Pinpoint the cell where the given text exists, returning its [X, Y] midpoint coordinate. 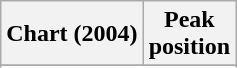
Chart (2004) [72, 34]
Peakposition [189, 34]
